Detect which cell encompasses the target text, then output its [X, Y] center coordinate. 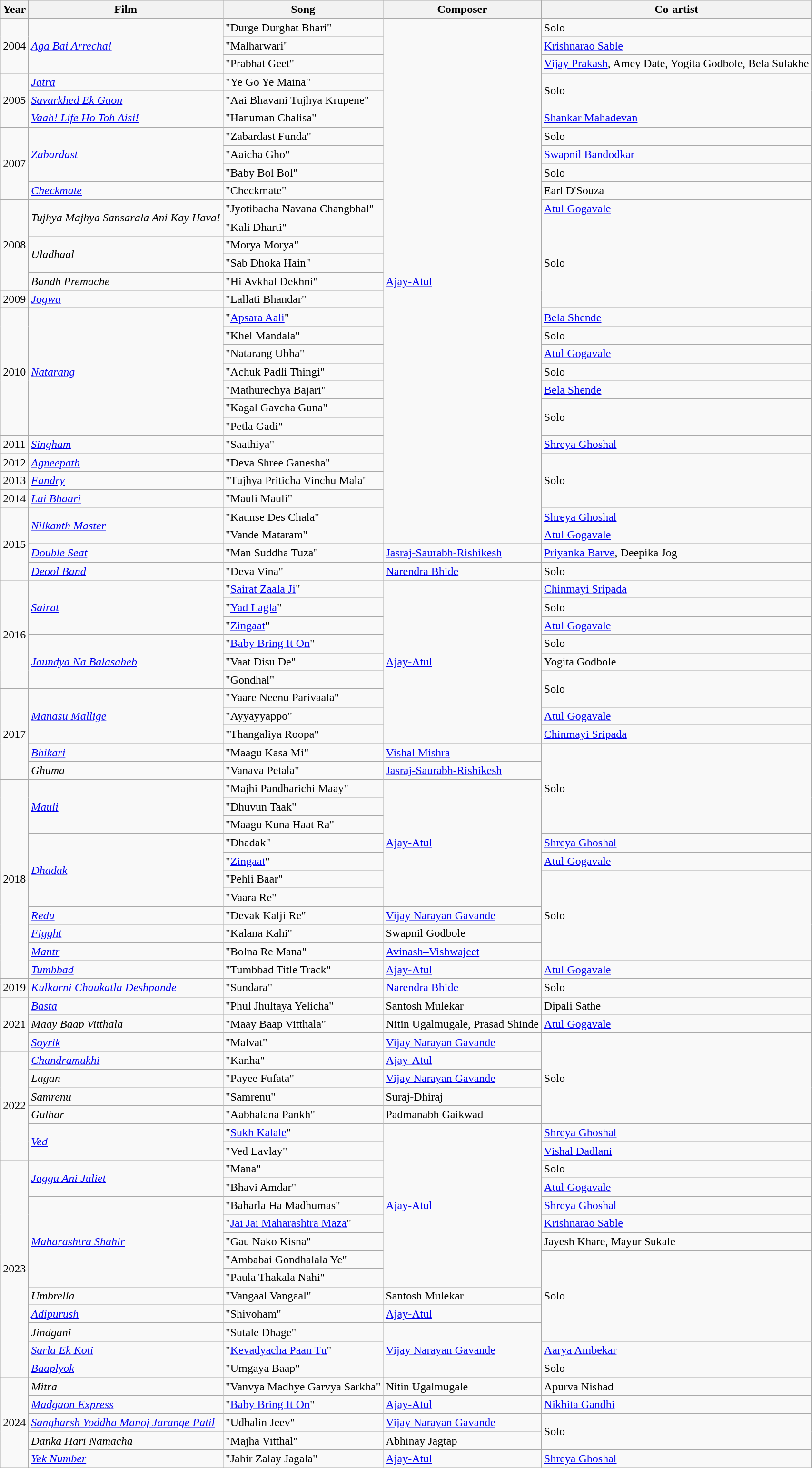
"Mathurechya Bajari" [303, 390]
Abhinay Jagtap [462, 1441]
"Dhadak" [303, 843]
"Bhavi Amdar" [303, 1187]
"Hanuman Chalisa" [303, 118]
Aarya Ambekar [676, 1350]
"Maay Baap Vitthala" [303, 1024]
"Yaare Neenu Parivaala" [303, 698]
Redu [126, 915]
2011 [14, 444]
"Ambabai Gondhalala Ye" [303, 1260]
2004 [14, 46]
Fandry [126, 480]
2019 [14, 988]
"Sukh Kalale" [303, 1133]
Deool Band [126, 571]
2024 [14, 1423]
Umbrella [126, 1296]
Mitra [126, 1387]
Jayesh Khare, Mayur Sukale [676, 1241]
"Jahir Zalay Jagala" [303, 1459]
Ghuma [126, 770]
Maay Baap Vitthala [126, 1024]
"Vande Mataram" [303, 535]
"Aaicha Gho" [303, 154]
"Dhuvun Taak" [303, 807]
Sarla Ek Koti [126, 1350]
Avinash–Vishwajeet [462, 952]
"Baharla Ha Madhumas" [303, 1205]
"Petla Gadi" [303, 426]
2021 [14, 1024]
"Devak Kalji Re" [303, 915]
"Vangaal Vangaal" [303, 1296]
Gulhar [126, 1115]
Sangharsh Yoddha Manoj Jarange Patil [126, 1423]
Earl D'Souza [676, 190]
2012 [14, 462]
Nikhita Gandhi [676, 1405]
Jogwa [126, 299]
Mauli [126, 806]
"Yad Lagla" [303, 607]
"Sab Dhoka Hain" [303, 263]
"Vanvya Madhye Garvya Sarkha" [303, 1387]
Aga Bai Arrecha! [126, 46]
"Udhalin Jeev" [303, 1423]
Suraj-Dhiraj [462, 1096]
"Jai Jai Maharashtra Maza" [303, 1223]
Vishal Mishra [462, 752]
Lagan [126, 1078]
Sairat [126, 607]
Soyrik [126, 1042]
"Kalana Kahi" [303, 933]
"Tumbbad Title Track" [303, 970]
Priyanka Barve, Deepika Jog [676, 553]
"Tujhya Priticha Vinchu Mala" [303, 480]
2013 [14, 480]
"Vanava Petala" [303, 770]
"Vaara Re" [303, 897]
"Majhi Pandharichi Maay" [303, 788]
"Malharwari" [303, 46]
"Malvat" [303, 1042]
"Deva Shree Ganesha" [303, 462]
Samrenu [126, 1096]
"Saathiya" [303, 444]
"Prabhat Geet" [303, 64]
"Kanha" [303, 1060]
"Aai Bhavani Tujhya Krupene" [303, 100]
Apurva Nishad [676, 1387]
"Gau Nako Kisna" [303, 1241]
Adipurush [126, 1314]
"Kevadyacha Paan Tu" [303, 1350]
Checkmate [126, 190]
"Pehli Baar" [303, 879]
Lai Bhaari [126, 498]
"Thangaliya Roopa" [303, 734]
Padmanabh Gaikwad [462, 1115]
Kulkarni Chaukatla Deshpande [126, 988]
"Sutale Dhage" [303, 1332]
"Vaat Disu De" [303, 662]
"Natarang Ubha" [303, 354]
"Sundara" [303, 988]
"Baby Bol Bol" [303, 172]
"Deva Vina" [303, 571]
Danka Hari Namacha [126, 1441]
2014 [14, 498]
Yogita Godbole [676, 662]
Madgaon Express [126, 1405]
Figght [126, 933]
"Gondhal" [303, 680]
"Durge Durghat Bhari" [303, 28]
Maharashtra Shahir [126, 1241]
Composer [462, 10]
Year [14, 10]
2005 [14, 100]
Baaplyok [126, 1368]
"Shivoham" [303, 1314]
2016 [14, 635]
"Kali Dharti" [303, 227]
Nitin Ugalmugale, Prasad Shinde [462, 1024]
"Khel Mandala" [303, 336]
Jaggu Ani Juliet [126, 1178]
Vaah! Life Ho Toh Aisi! [126, 118]
2017 [14, 734]
"Achuk Padli Thingi" [303, 372]
Chandramukhi [126, 1060]
Vijay Prakash, Amey Date, Yogita Godbole, Bela Sulakhe [676, 64]
Shankar Mahadevan [676, 118]
2007 [14, 163]
Dipali Sathe [676, 1006]
Double Seat [126, 553]
Bhikari [126, 752]
2023 [14, 1269]
2018 [14, 879]
"Bolna Re Mana" [303, 952]
Zabardast [126, 154]
"Jyotibacha Navana Changbhal" [303, 208]
"Hi Avkhal Dekhni" [303, 281]
Basta [126, 1006]
2008 [14, 245]
"Apsara Aali" [303, 317]
Song [303, 10]
Nilkanth Master [126, 526]
"Zabardast Funda" [303, 136]
2022 [14, 1105]
"Aabhalana Pankh" [303, 1115]
Uladhaal [126, 254]
Co-artist [676, 10]
"Paula Thakala Nahi" [303, 1278]
"Payee Fufata" [303, 1078]
Ved [126, 1142]
Swapnil Bandodkar [676, 154]
"Maagu Kasa Mi" [303, 752]
Vishal Dadlani [676, 1151]
Tumbbad [126, 970]
"Ved Lavlay" [303, 1151]
"Ye Go Ye Maina" [303, 82]
Jindgani [126, 1332]
Dhadak [126, 870]
Film [126, 10]
"Kagal Gavcha Guna" [303, 408]
Natarang [126, 372]
2009 [14, 299]
"Umgaya Baap" [303, 1368]
"Mana" [303, 1169]
Savarkhed Ek Gaon [126, 100]
"Maagu Kuna Haat Ra" [303, 825]
Singham [126, 444]
"Phul Jhultaya Yelicha" [303, 1006]
"Lallati Bhandar" [303, 299]
Manasu Mallige [126, 716]
"Man Suddha Tuza" [303, 553]
2015 [14, 544]
"Ayyayyappo" [303, 716]
"Kaunse Des Chala" [303, 516]
Jatra [126, 82]
"Majha Vitthal" [303, 1441]
"Mauli Mauli" [303, 498]
Tujhya Majhya Sansarala Ani Kay Hava! [126, 218]
2010 [14, 372]
Jaundya Na Balasaheb [126, 662]
"Sairat Zaala Ji" [303, 589]
Agneepath [126, 462]
Nitin Ugalmugale [462, 1387]
"Checkmate" [303, 190]
Mantr [126, 952]
Swapnil Godbole [462, 933]
"Samrenu" [303, 1096]
Yek Number [126, 1459]
Bandh Premache [126, 281]
"Morya Morya" [303, 245]
